Scan for the cell matching the given text and deliver its [x, y] coordinate at center. 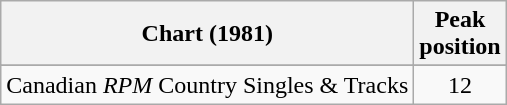
Canadian RPM Country Singles & Tracks [208, 85]
Chart (1981) [208, 34]
12 [460, 85]
Peakposition [460, 34]
